Find where the given text appears and provide that cell's center as [X, Y] coordinate. 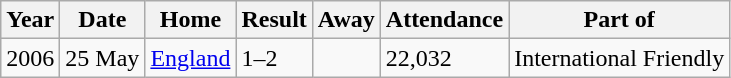
Date [102, 20]
Part of [620, 20]
Home [190, 20]
Year [30, 20]
22,032 [444, 58]
Away [346, 20]
England [190, 58]
Result [274, 20]
1–2 [274, 58]
2006 [30, 58]
25 May [102, 58]
Attendance [444, 20]
International Friendly [620, 58]
